Pinpoint the cell where the given text exists, returning its (X, Y) midpoint coordinate. 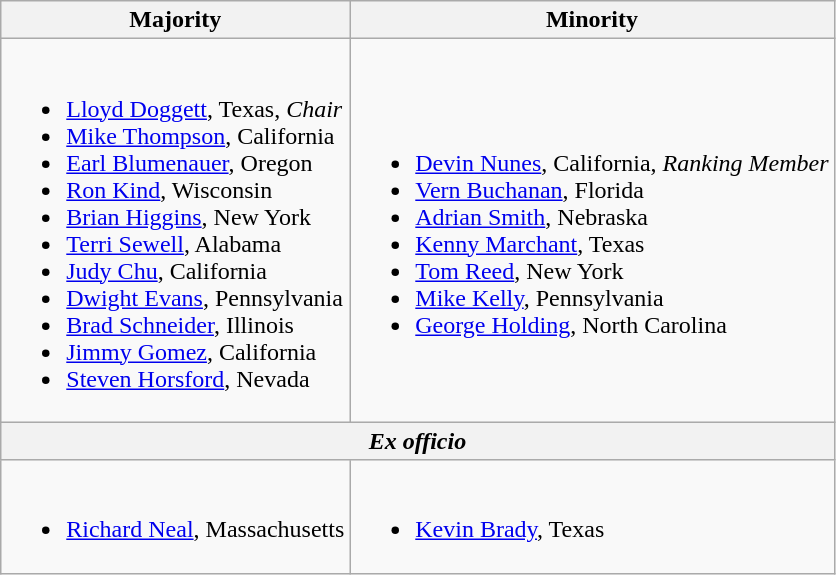
Minority (592, 20)
Richard Neal, Massachusetts (176, 516)
Majority (176, 20)
Kevin Brady, Texas (592, 516)
Ex officio (418, 441)
